Provide the (X, Y) coordinate of the cell's center where the given text is located.  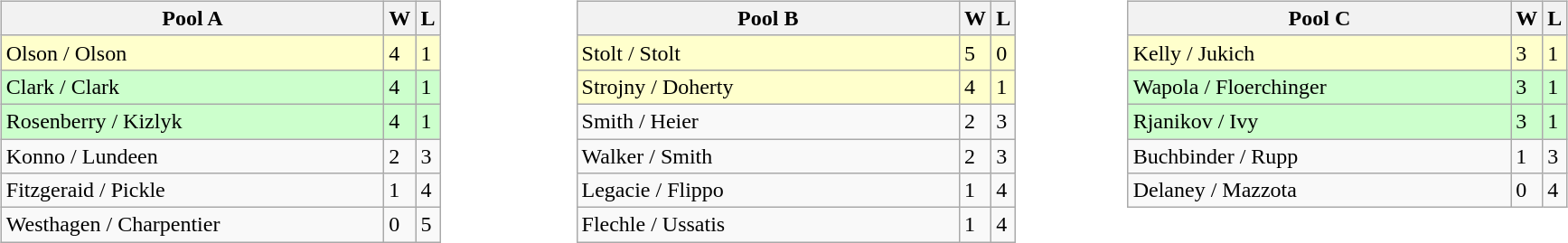
Pool A (192, 18)
Strojny / Doherty (768, 87)
Fitzgeraid / Pickle (192, 191)
Smith / Heier (768, 121)
Flechle / Ussatis (768, 225)
Westhagen / Charpentier (192, 225)
Delaney / Mazzota (1319, 191)
Rjanikov / Ivy (1319, 121)
Pool C (1319, 18)
Olson / Olson (192, 52)
Walker / Smith (768, 156)
Buchbinder / Rupp (1319, 156)
Wapola / Floerchinger (1319, 87)
Clark / Clark (192, 87)
Legacie / Flippo (768, 191)
Pool B (768, 18)
Stolt / Stolt (768, 52)
Konno / Lundeen (192, 156)
Kelly / Jukich (1319, 52)
Rosenberry / Kizlyk (192, 121)
